Detect which cell encompasses the target text, then output its (x, y) center coordinate. 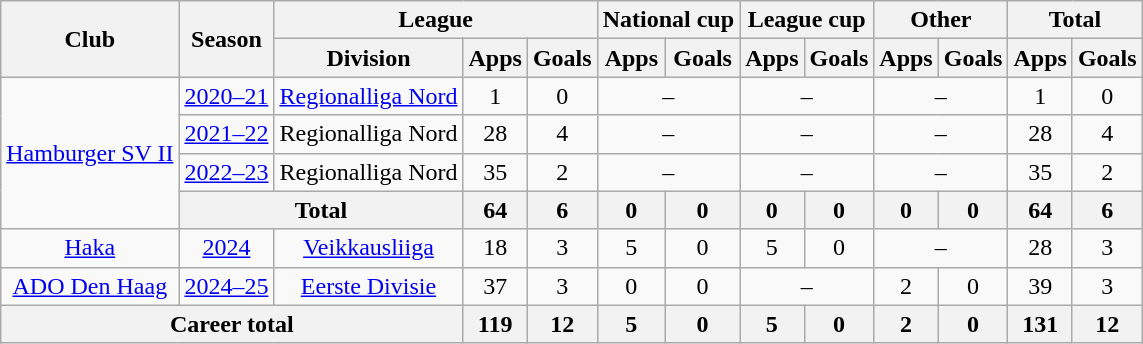
18 (495, 248)
Club (90, 39)
37 (495, 286)
2022–23 (226, 172)
2024–25 (226, 286)
Career total (232, 324)
League (436, 20)
Eerste Divisie (368, 286)
Hamburger SV II (90, 153)
National cup (668, 20)
Veikkausliiga (368, 248)
39 (1040, 286)
Division (368, 58)
Season (226, 39)
2021–22 (226, 134)
131 (1040, 324)
2020–21 (226, 96)
League cup (807, 20)
119 (495, 324)
2024 (226, 248)
Haka (90, 248)
ADO Den Haag (90, 286)
Other (941, 20)
